Determine the [x, y] coordinate at the center of the cell enclosing the given text.  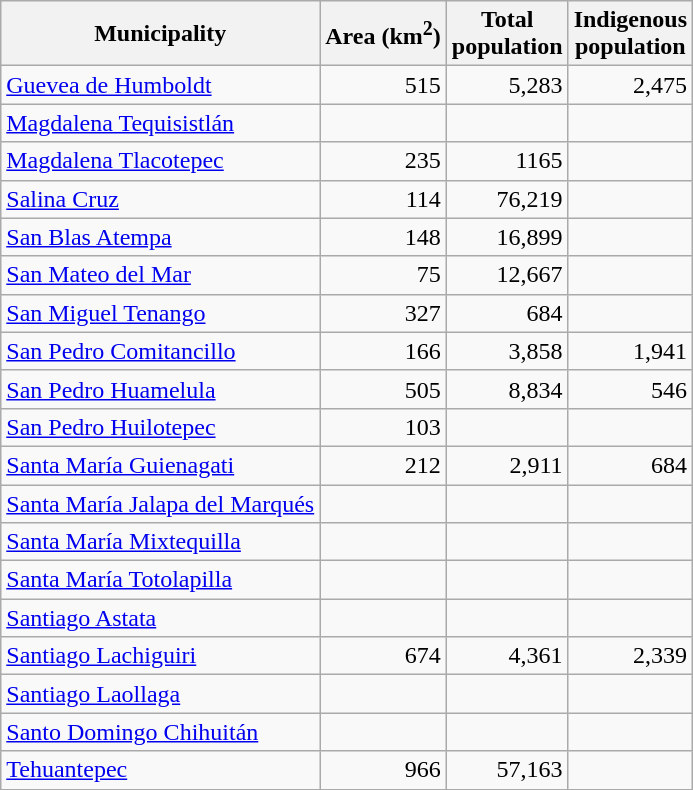
114 [384, 199]
76,219 [507, 199]
Guevea de Humboldt [160, 85]
515 [384, 85]
San Pedro Huamelula [160, 389]
57,163 [507, 770]
San Blas Atempa [160, 237]
235 [384, 161]
Magdalena Tequisistlán [160, 123]
San Pedro Comitancillo [160, 351]
2,911 [507, 465]
Salina Cruz [160, 199]
5,283 [507, 85]
327 [384, 313]
1,941 [630, 351]
San Pedro Huilotepec [160, 427]
Santiago Laollaga [160, 694]
Area (km2) [384, 34]
Totalpopulation [507, 34]
Magdalena Tlacotepec [160, 161]
148 [384, 237]
505 [384, 389]
Indigenouspopulation [630, 34]
166 [384, 351]
2,339 [630, 656]
Municipality [160, 34]
Santiago Astata [160, 618]
1165 [507, 161]
San Mateo del Mar [160, 275]
16,899 [507, 237]
San Miguel Tenango [160, 313]
546 [630, 389]
Santa María Totolapilla [160, 580]
Santo Domingo Chihuitán [160, 732]
212 [384, 465]
Santa María Jalapa del Marqués [160, 503]
3,858 [507, 351]
103 [384, 427]
8,834 [507, 389]
Tehuantepec [160, 770]
75 [384, 275]
966 [384, 770]
4,361 [507, 656]
674 [384, 656]
12,667 [507, 275]
Santiago Lachiguiri [160, 656]
Santa María Guienagati [160, 465]
Santa María Mixtequilla [160, 542]
2,475 [630, 85]
